Detect which cell encompasses the target text, then output its [x, y] center coordinate. 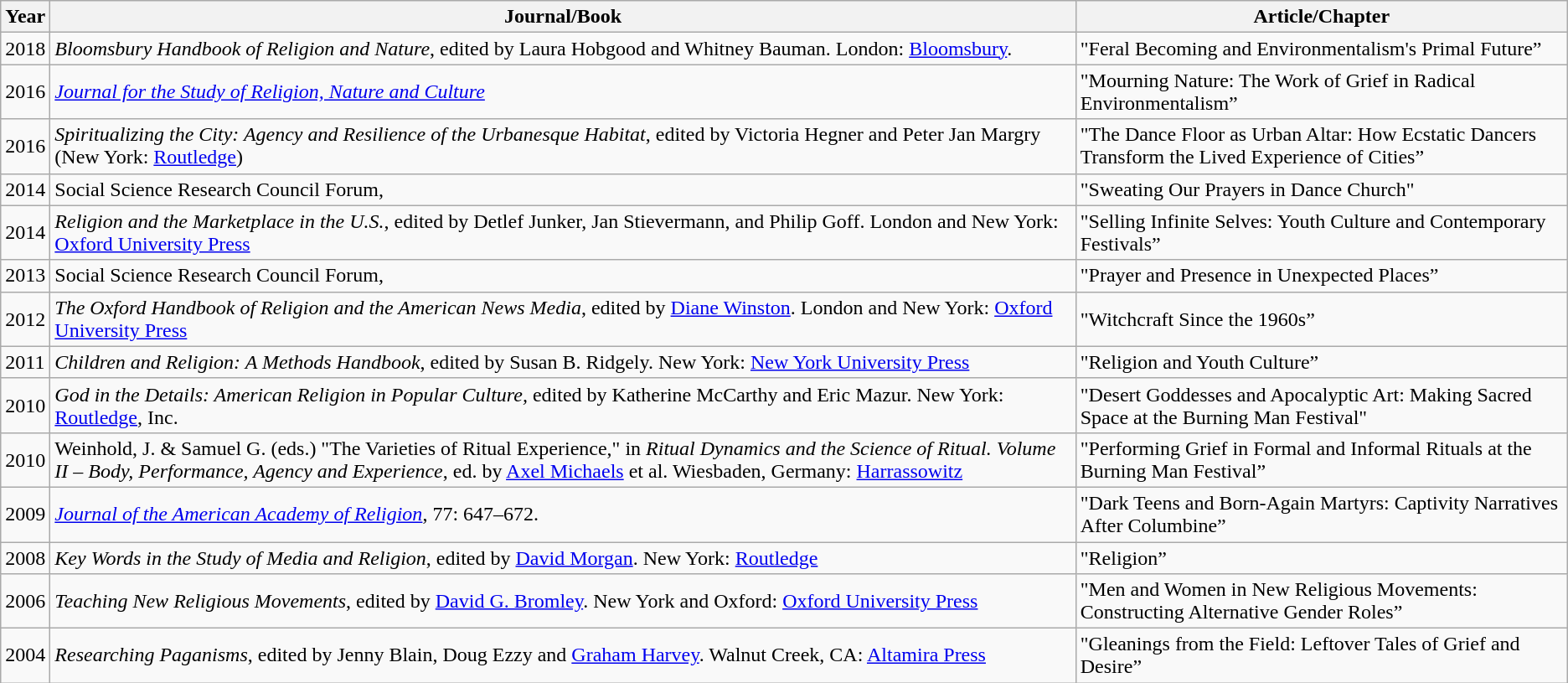
"Witchcraft Since the 1960s” [1322, 318]
2012 [25, 318]
2008 [25, 557]
Religion and the Marketplace in the U.S., edited by Detlef Junker, Jan Stievermann, and Philip Goff. London and New York: Oxford University Press [563, 233]
2004 [25, 655]
2006 [25, 602]
"The Dance Floor as Urban Altar: How Ecstatic Dancers Transform the Lived Experience of Cities” [1322, 146]
"Sweating Our Prayers in Dance Church" [1322, 189]
"Mourning Nature: The Work of Grief in Radical Environmentalism” [1322, 92]
Article/Chapter [1322, 17]
"Gleanings from the Field: Leftover Tales of Grief and Desire” [1322, 655]
2011 [25, 362]
"Feral Becoming and Environmentalism's Primal Future” [1322, 49]
"Performing Grief in Formal and Informal Rituals at the Burning Man Festival” [1322, 459]
Researching Paganisms, edited by Jenny Blain, Doug Ezzy and Graham Harvey. Walnut Creek, CA: Altamira Press [563, 655]
Teaching New Religious Movements, edited by David G. Bromley. New York and Oxford: Oxford University Press [563, 602]
"Desert Goddesses and Apocalyptic Art: Making Sacred Space at the Burning Man Festival" [1322, 406]
2013 [25, 276]
"Religion and Youth Culture” [1322, 362]
Key Words in the Study of Media and Religion, edited by David Morgan. New York: Routledge [563, 557]
2018 [25, 49]
"Selling Infinite Selves: Youth Culture and Contemporary Festivals” [1322, 233]
"Religion” [1322, 557]
Bloomsbury Handbook of Religion and Nature, edited by Laura Hobgood and Whitney Bauman. London: Bloomsbury. [563, 49]
Journal of the American Academy of Religion, 77: 647–672. [563, 515]
Spiritualizing the City: Agency and Resilience of the Urbanesque Habitat, edited by Victoria Hegner and Peter Jan Margry (New York: Routledge) [563, 146]
Journal for the Study of Religion, Nature and Culture [563, 92]
"Men and Women in New Religious Movements: Constructing Alternative Gender Roles” [1322, 602]
"Dark Teens and Born-Again Martyrs: Captivity Narratives After Columbine” [1322, 515]
Journal/Book [563, 17]
The Oxford Handbook of Religion and the American News Media, edited by Diane Winston. London and New York: Oxford University Press [563, 318]
"Prayer and Presence in Unexpected Places” [1322, 276]
God in the Details: American Religion in Popular Culture, edited by Katherine McCarthy and Eric Mazur. New York: Routledge, Inc. [563, 406]
2009 [25, 515]
Children and Religion: A Methods Handbook, edited by Susan B. Ridgely. New York: New York University Press [563, 362]
Year [25, 17]
